Pinpoint the cell where the given text exists, returning its [x, y] midpoint coordinate. 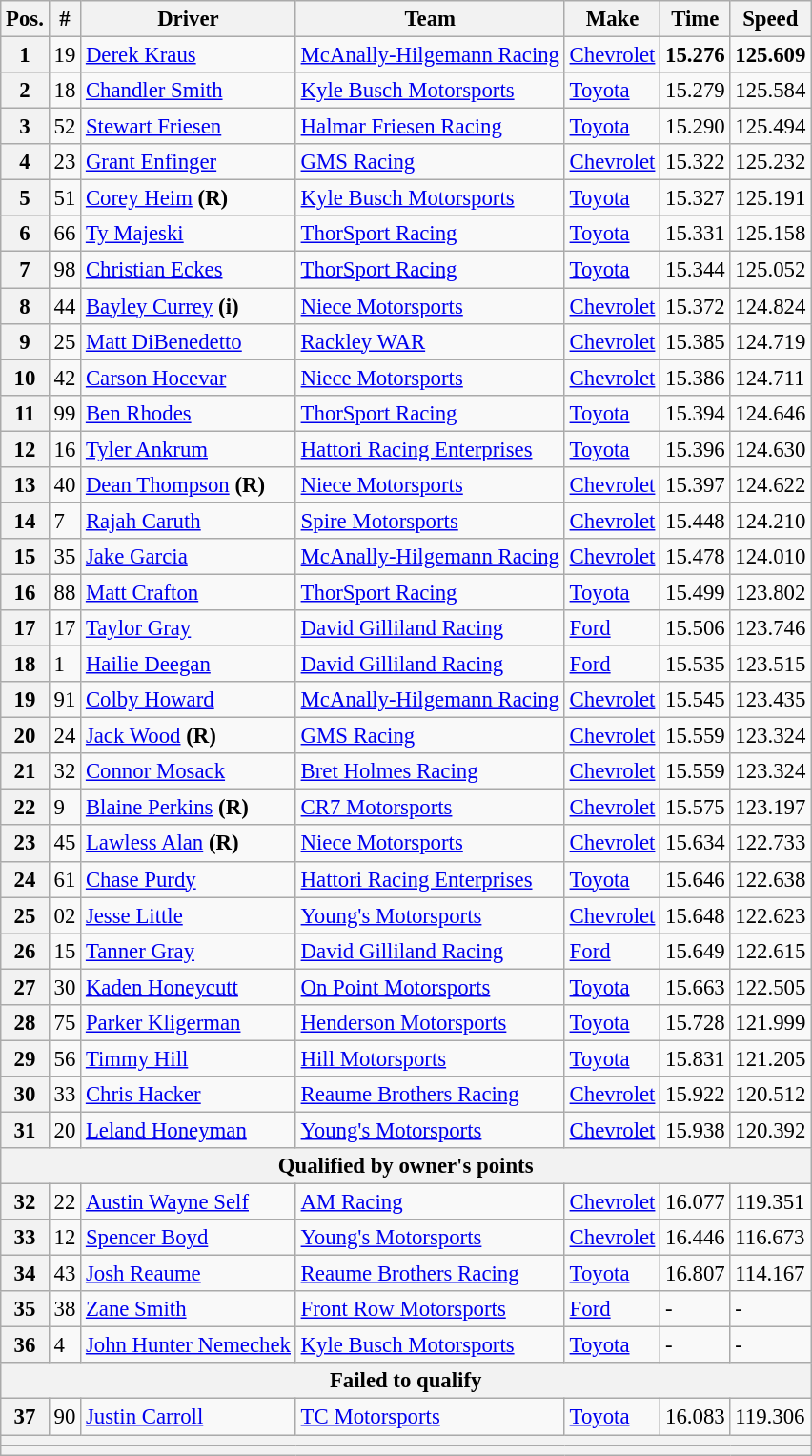
125.232 [770, 162]
3 [25, 127]
Jake Garcia [189, 557]
Hailie Deegan [189, 665]
16.083 [696, 1417]
122.623 [770, 915]
Front Row Motorsports [430, 1309]
61 [65, 879]
122.615 [770, 951]
15.478 [696, 557]
122.733 [770, 844]
15.372 [696, 306]
Spire Motorsports [430, 521]
15.276 [696, 55]
Dean Thompson (R) [189, 485]
Failed to qualify [406, 1382]
14 [25, 521]
28 [25, 1023]
125.052 [770, 270]
On Point Motorsports [430, 987]
15.634 [696, 844]
124.210 [770, 521]
125.158 [770, 234]
11 [25, 413]
5 [25, 198]
Corey Heim (R) [189, 198]
123.435 [770, 700]
29 [25, 1058]
119.351 [770, 1202]
45 [65, 844]
02 [65, 915]
Christian Eckes [189, 270]
75 [65, 1023]
121.205 [770, 1058]
Lawless Alan (R) [189, 844]
Spencer Boyd [189, 1238]
15.279 [696, 91]
15.649 [696, 951]
Tyler Ankrum [189, 449]
125.494 [770, 127]
123.197 [770, 808]
Time [696, 19]
56 [65, 1058]
Chase Purdy [189, 879]
15.728 [696, 1023]
15.331 [696, 234]
125.191 [770, 198]
15.397 [696, 485]
Josh Reaume [189, 1274]
124.622 [770, 485]
15.938 [696, 1130]
124.630 [770, 449]
15.575 [696, 808]
Bayley Currey (i) [189, 306]
119.306 [770, 1417]
AM Racing [430, 1202]
Taylor Gray [189, 628]
15.499 [696, 592]
15.646 [696, 879]
15.506 [696, 628]
124.719 [770, 341]
Carson Hocevar [189, 378]
90 [65, 1417]
Qualified by owner's points [406, 1166]
122.638 [770, 879]
121.999 [770, 1023]
88 [65, 592]
42 [65, 378]
40 [65, 485]
10 [25, 378]
15.327 [696, 198]
Justin Carroll [189, 1417]
Rackley WAR [430, 341]
15.396 [696, 449]
91 [65, 700]
Austin Wayne Self [189, 1202]
26 [25, 951]
Henderson Motorsports [430, 1023]
Matt Crafton [189, 592]
Make [612, 19]
Driver [189, 19]
16.807 [696, 1274]
124.010 [770, 557]
21 [25, 771]
16.077 [696, 1202]
Jack Wood (R) [189, 736]
Rajah Caruth [189, 521]
6 [25, 234]
15.663 [696, 987]
Derek Kraus [189, 55]
123.746 [770, 628]
Chris Hacker [189, 1095]
15.385 [696, 341]
Parker Kligerman [189, 1023]
125.609 [770, 55]
Jesse Little [189, 915]
15.344 [696, 270]
120.392 [770, 1130]
Speed [770, 19]
124.646 [770, 413]
Kaden Honeycutt [189, 987]
31 [25, 1130]
# [65, 19]
Matt DiBenedetto [189, 341]
Connor Mosack [189, 771]
124.711 [770, 378]
116.673 [770, 1238]
15.386 [696, 378]
8 [25, 306]
Leland Honeyman [189, 1130]
44 [65, 306]
16.446 [696, 1238]
Bret Holmes Racing [430, 771]
122.505 [770, 987]
27 [25, 987]
125.584 [770, 91]
2 [25, 91]
Ty Majeski [189, 234]
Team [430, 19]
15.394 [696, 413]
Halmar Friesen Racing [430, 127]
Pos. [25, 19]
99 [65, 413]
Hill Motorsports [430, 1058]
CR7 Motorsports [430, 808]
Blaine Perkins (R) [189, 808]
15.448 [696, 521]
123.802 [770, 592]
15.545 [696, 700]
66 [65, 234]
52 [65, 127]
15.922 [696, 1095]
Zane Smith [189, 1309]
Ben Rhodes [189, 413]
98 [65, 270]
15.290 [696, 127]
John Hunter Nemechek [189, 1345]
Stewart Friesen [189, 127]
15.648 [696, 915]
Grant Enfinger [189, 162]
15.535 [696, 665]
43 [65, 1274]
38 [65, 1309]
13 [25, 485]
Chandler Smith [189, 91]
Colby Howard [189, 700]
36 [25, 1345]
15.831 [696, 1058]
124.824 [770, 306]
114.167 [770, 1274]
37 [25, 1417]
15.322 [696, 162]
TC Motorsports [430, 1417]
51 [65, 198]
Tanner Gray [189, 951]
120.512 [770, 1095]
Timmy Hill [189, 1058]
34 [25, 1274]
123.515 [770, 665]
